Return [x, y] of the center of cell containing provided text 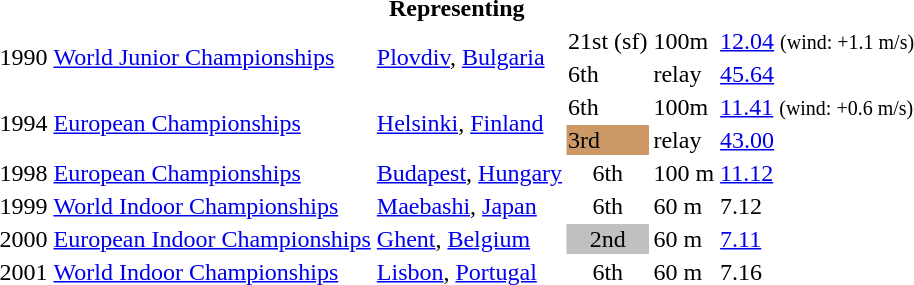
Ghent, Belgium [469, 239]
2nd [608, 239]
World Junior Championships [212, 58]
Helsinki, Finland [469, 124]
3rd [608, 140]
Maebashi, Japan [469, 206]
European Indoor Championships [212, 239]
21st (sf) [608, 41]
Budapest, Hungary [469, 173]
World Indoor Championships [212, 206]
100 m [684, 173]
Plovdiv, Bulgaria [469, 58]
